Return the (x, y) coordinate for the center point of the cell that contains the specified text.  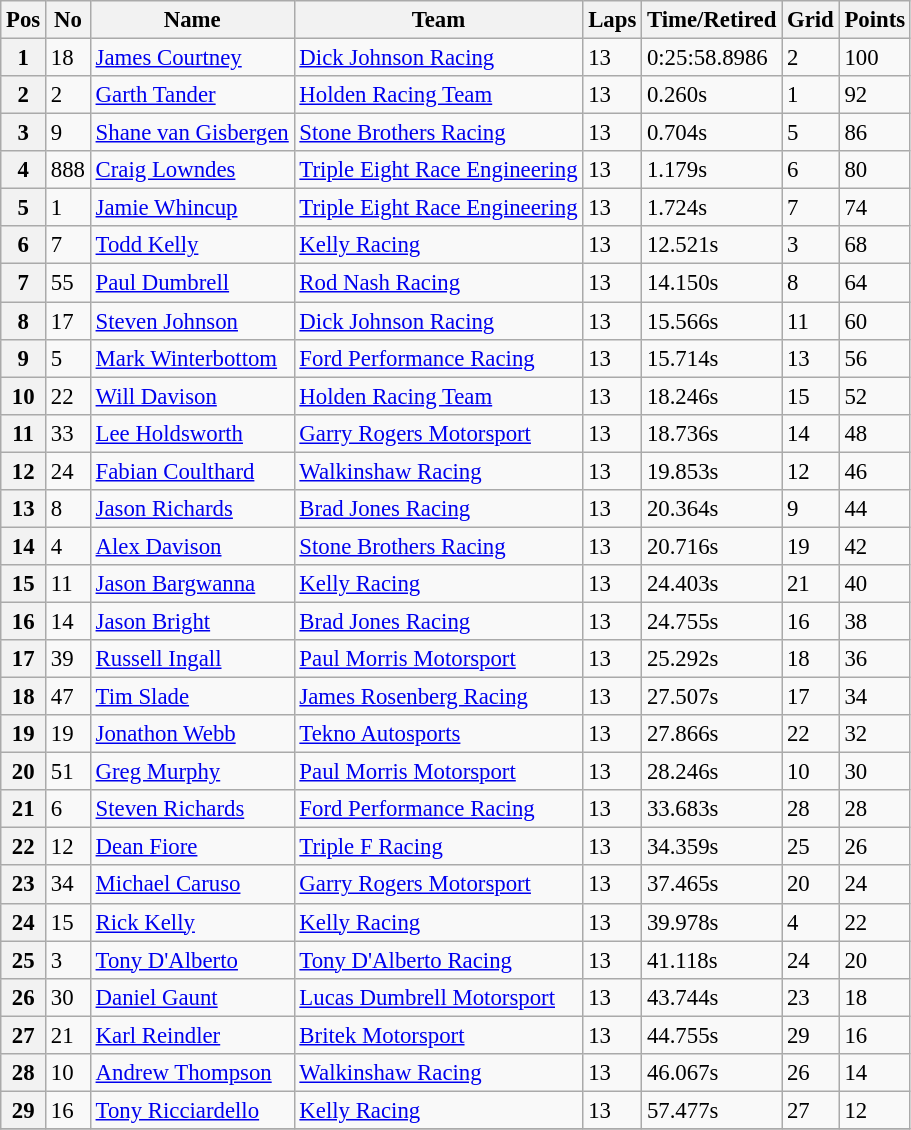
Rod Nash Racing (438, 283)
Steven Johnson (192, 321)
24.403s (712, 584)
37.465s (712, 885)
Mark Winterbottom (192, 358)
56 (874, 358)
92 (874, 95)
Jamie Whincup (192, 208)
0.260s (712, 95)
Tony D'Alberto Racing (438, 960)
38 (874, 621)
Garth Tander (192, 95)
0.704s (712, 133)
57.477s (712, 1110)
Lee Holdsworth (192, 433)
47 (68, 697)
Tony Ricciardello (192, 1110)
40 (874, 584)
27.507s (712, 697)
Daniel Gaunt (192, 997)
41.118s (712, 960)
Pos (24, 20)
No (68, 20)
Russell Ingall (192, 659)
46 (874, 471)
Tekno Autosports (438, 734)
64 (874, 283)
Andrew Thompson (192, 1073)
James Courtney (192, 58)
Todd Kelly (192, 245)
1.724s (712, 208)
68 (874, 245)
0:25:58.8986 (712, 58)
Team (438, 20)
Jonathon Webb (192, 734)
Shane van Gisbergen (192, 133)
39.978s (712, 922)
44 (874, 509)
Triple F Racing (438, 847)
Time/Retired (712, 20)
1.179s (712, 170)
36 (874, 659)
15.566s (712, 321)
52 (874, 396)
100 (874, 58)
Lucas Dumbrell Motorsport (438, 997)
Michael Caruso (192, 885)
James Rosenberg Racing (438, 697)
55 (68, 283)
18.736s (712, 433)
Jason Richards (192, 509)
Tim Slade (192, 697)
39 (68, 659)
33 (68, 433)
Grid (810, 20)
12.521s (712, 245)
27.866s (712, 734)
Jason Bright (192, 621)
Rick Kelly (192, 922)
15.714s (712, 358)
Name (192, 20)
Greg Murphy (192, 772)
Tony D'Alberto (192, 960)
14.150s (712, 283)
Alex Davison (192, 546)
48 (874, 433)
51 (68, 772)
Points (874, 20)
46.067s (712, 1073)
Dean Fiore (192, 847)
888 (68, 170)
Steven Richards (192, 809)
28.246s (712, 772)
Karl Reindler (192, 1035)
24.755s (712, 621)
Britek Motorsport (438, 1035)
74 (874, 208)
43.744s (712, 997)
44.755s (712, 1035)
Fabian Coulthard (192, 471)
33.683s (712, 809)
Will Davison (192, 396)
Laps (612, 20)
20.716s (712, 546)
60 (874, 321)
25.292s (712, 659)
42 (874, 546)
86 (874, 133)
34.359s (712, 847)
Jason Bargwanna (192, 584)
18.246s (712, 396)
Paul Dumbrell (192, 283)
19.853s (712, 471)
80 (874, 170)
Craig Lowndes (192, 170)
20.364s (712, 509)
32 (874, 734)
